Return (X, Y) of the center of cell containing provided text 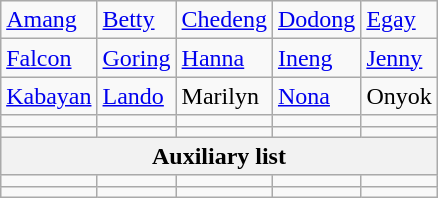
Jenny (399, 58)
Chedeng (224, 20)
Ineng (316, 58)
Marilyn (224, 96)
Egay (399, 20)
Goring (136, 58)
Hanna (224, 58)
Betty (136, 20)
Nona (316, 96)
Kabayan (49, 96)
Lando (136, 96)
Auxiliary list (220, 156)
Onyok (399, 96)
Amang (49, 20)
Dodong (316, 20)
Falcon (49, 58)
